Extract the [x, y] coordinate from the center of the cell holding the provided text.  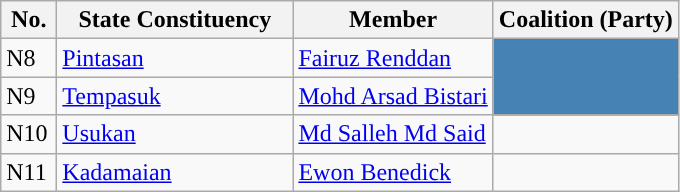
N10 [29, 134]
Usukan [175, 134]
Coalition (Party) [586, 20]
N11 [29, 172]
State Constituency [175, 20]
Kadamaian [175, 172]
Member [393, 20]
No. [29, 20]
N9 [29, 96]
Pintasan [175, 58]
Fairuz Renddan [393, 58]
Mohd Arsad Bistari [393, 96]
N8 [29, 58]
Md Salleh Md Said [393, 134]
Tempasuk [175, 96]
Ewon Benedick [393, 172]
